For the text-containing cell, return its midpoint in [x, y] coordinate format. 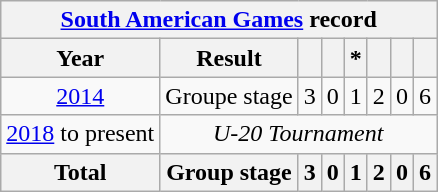
Result [229, 58]
South American Games record [219, 20]
* [356, 58]
2014 [80, 96]
Groupe stage [229, 96]
Group stage [229, 172]
U-20 Tournament [298, 134]
2018 to present [80, 134]
Year [80, 58]
Total [80, 172]
